Detect which cell encompasses the target text, then output its [x, y] center coordinate. 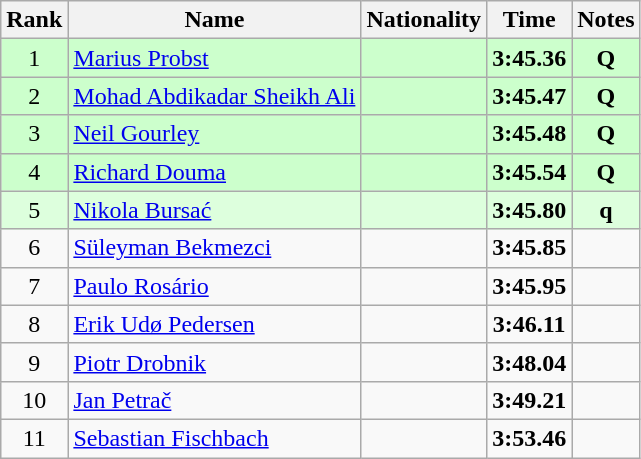
3:46.11 [530, 324]
Süleyman Bekmezci [214, 248]
5 [34, 210]
2 [34, 96]
Neil Gourley [214, 134]
Rank [34, 20]
8 [34, 324]
Notes [606, 20]
3:45.48 [530, 134]
Richard Douma [214, 172]
6 [34, 248]
Sebastian Fischbach [214, 438]
Marius Probst [214, 58]
3:49.21 [530, 400]
3:45.36 [530, 58]
Nikola Bursać [214, 210]
3:53.46 [530, 438]
10 [34, 400]
3:45.54 [530, 172]
4 [34, 172]
3 [34, 134]
3:48.04 [530, 362]
Paulo Rosário [214, 286]
9 [34, 362]
11 [34, 438]
Erik Udø Pedersen [214, 324]
Piotr Drobnik [214, 362]
7 [34, 286]
Jan Petrač [214, 400]
q [606, 210]
3:45.80 [530, 210]
Mohad Abdikadar Sheikh Ali [214, 96]
Time [530, 20]
3:45.47 [530, 96]
Nationality [424, 20]
3:45.85 [530, 248]
Name [214, 20]
3:45.95 [530, 286]
1 [34, 58]
